Search for the cell housing the specified text and yield its [X, Y] center coordinate. 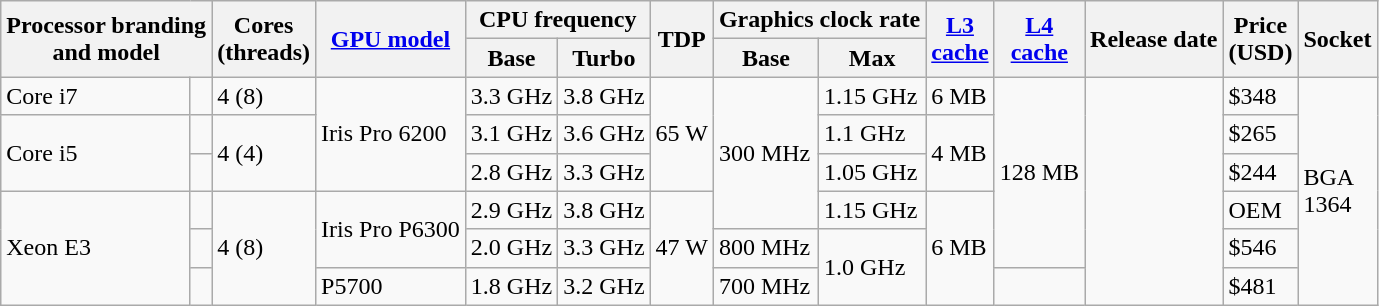
3.6 GHz [604, 134]
3.1 GHz [511, 134]
300 MHz [766, 153]
2.8 GHz [511, 172]
65 W [682, 134]
OEM [1260, 210]
L3cache [960, 39]
TDP [682, 39]
BGA1364 [1338, 191]
$546 [1260, 248]
128 MB [1039, 172]
GPU model [391, 39]
1.0 GHz [872, 267]
CPU frequency [558, 20]
$481 [1260, 286]
700 MHz [766, 286]
2.9 GHz [511, 210]
47 W [682, 248]
Core i7 [96, 96]
Iris Pro 6200 [391, 134]
$244 [1260, 172]
Graphics clock rate [819, 20]
800 MHz [766, 248]
Turbo [604, 58]
Price(USD) [1260, 39]
4 MB [960, 153]
$348 [1260, 96]
1.05 GHz [872, 172]
1.8 GHz [511, 286]
P5700 [391, 286]
4 (4) [264, 153]
Cores(threads) [264, 39]
$265 [1260, 134]
3.2 GHz [604, 286]
Release date [1154, 39]
Socket [1338, 39]
L4cache [1039, 39]
Max [872, 58]
Core i5 [96, 153]
Processor brandingand model [106, 39]
Iris Pro P6300 [391, 229]
Xeon E3 [96, 248]
2.0 GHz [511, 248]
1.1 GHz [872, 134]
